For the text-containing cell, return its midpoint in [X, Y] coordinate format. 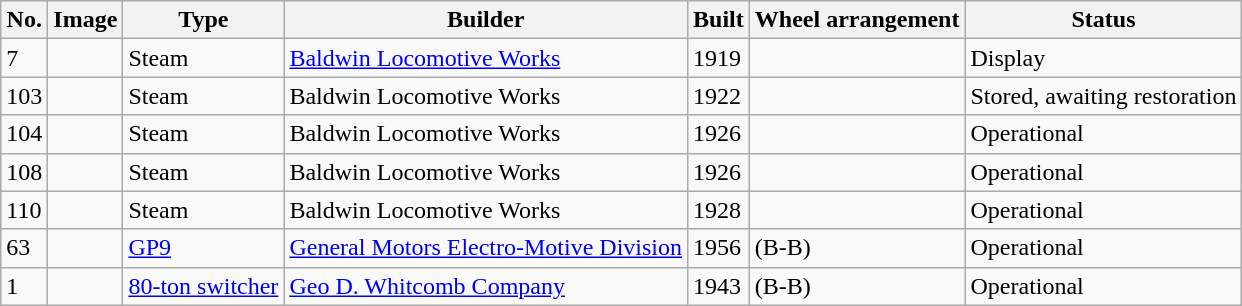
108 [24, 172]
103 [24, 96]
1956 [719, 248]
1922 [719, 96]
1 [24, 286]
Stored, awaiting restoration [1104, 96]
Built [719, 20]
110 [24, 210]
GP9 [204, 248]
63 [24, 248]
1928 [719, 210]
Wheel arrangement [857, 20]
Type [204, 20]
104 [24, 134]
Geo D. Whitcomb Company [486, 286]
Builder [486, 20]
General Motors Electro-Motive Division [486, 248]
No. [24, 20]
Status [1104, 20]
7 [24, 58]
1943 [719, 286]
Display [1104, 58]
80-ton switcher [204, 286]
1919 [719, 58]
Image [86, 20]
